Find where the given text appears and provide that cell's center as (x, y) coordinate. 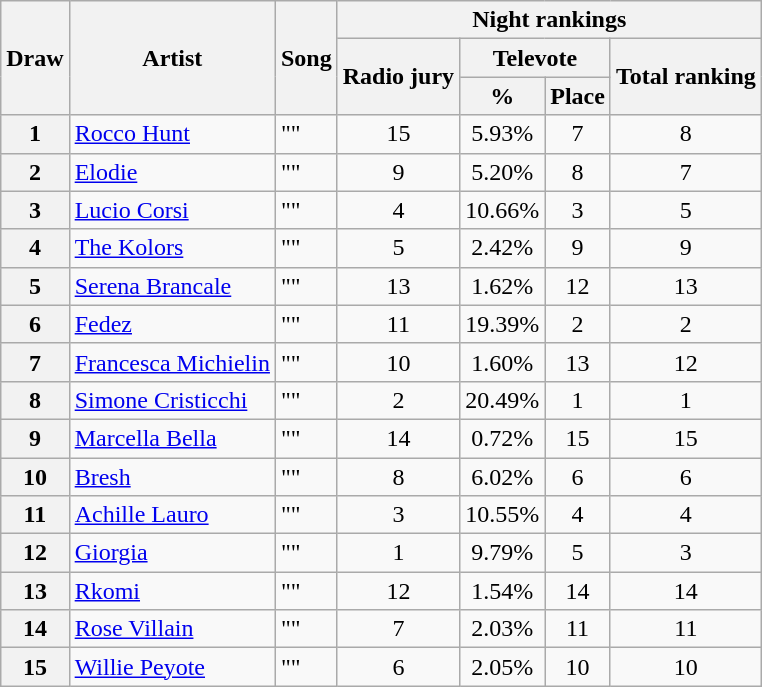
Fedez (172, 324)
Radio jury (398, 77)
Televote (536, 58)
Serena Brancale (172, 286)
Rose Villain (172, 629)
Rkomi (172, 591)
10.66% (502, 210)
19.39% (502, 324)
Artist (172, 58)
1.62% (502, 286)
Draw (35, 58)
The Kolors (172, 248)
Total ranking (686, 77)
Willie Peyote (172, 667)
Lucio Corsi (172, 210)
2.42% (502, 248)
Night rankings (549, 20)
2.03% (502, 629)
% (502, 96)
Simone Cristicchi (172, 400)
5.93% (502, 134)
1.60% (502, 362)
Song (306, 58)
1.54% (502, 591)
20.49% (502, 400)
0.72% (502, 438)
9.79% (502, 553)
Rocco Hunt (172, 134)
Bresh (172, 477)
10.55% (502, 515)
Elodie (172, 172)
Place (578, 96)
5.20% (502, 172)
Achille Lauro (172, 515)
2.05% (502, 667)
Giorgia (172, 553)
Francesca Michielin (172, 362)
6.02% (502, 477)
Marcella Bella (172, 438)
